Determine the [x, y] coordinate at the center of the cell enclosing the given text.  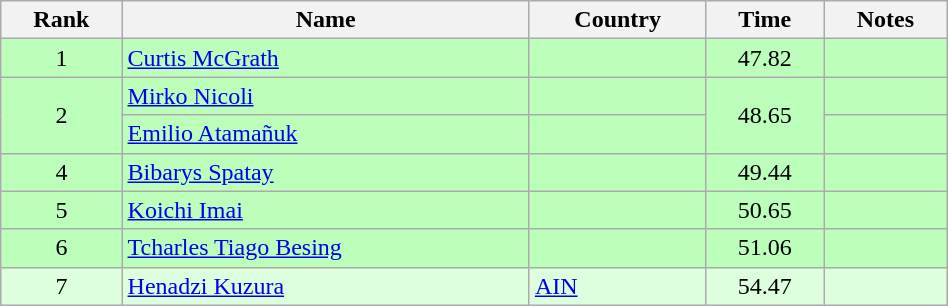
48.65 [765, 115]
5 [62, 210]
2 [62, 115]
50.65 [765, 210]
Tcharles Tiago Besing [326, 248]
1 [62, 58]
4 [62, 172]
47.82 [765, 58]
Name [326, 20]
51.06 [765, 248]
6 [62, 248]
Bibarys Spatay [326, 172]
Emilio Atamañuk [326, 134]
54.47 [765, 286]
7 [62, 286]
Notes [886, 20]
Mirko Nicoli [326, 96]
Time [765, 20]
Henadzi Kuzura [326, 286]
Koichi Imai [326, 210]
Country [618, 20]
49.44 [765, 172]
AIN [618, 286]
Curtis McGrath [326, 58]
Rank [62, 20]
